Scan for the cell matching the given text and deliver its (x, y) coordinate at center. 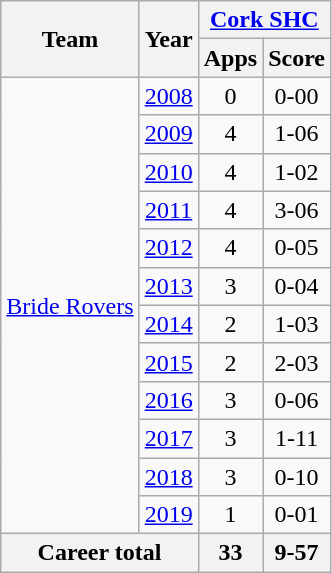
0-04 (297, 286)
1-06 (297, 134)
2015 (168, 362)
0 (230, 96)
2013 (168, 286)
2011 (168, 210)
2017 (168, 438)
2-03 (297, 362)
1-11 (297, 438)
2008 (168, 96)
Bride Rovers (70, 306)
2014 (168, 324)
3-06 (297, 210)
2016 (168, 400)
1-03 (297, 324)
0-01 (297, 515)
33 (230, 553)
0-06 (297, 400)
0-10 (297, 477)
Apps (230, 58)
9-57 (297, 553)
2009 (168, 134)
Career total (100, 553)
1-02 (297, 172)
0-00 (297, 96)
2012 (168, 248)
0-05 (297, 248)
1 (230, 515)
Team (70, 39)
Cork SHC (264, 20)
Score (297, 58)
2018 (168, 477)
2019 (168, 515)
2010 (168, 172)
Year (168, 39)
